Search for the cell housing the specified text and yield its [X, Y] center coordinate. 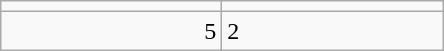
5 [112, 31]
2 [332, 31]
